Output the [X, Y] coordinate of the center of the cell containing the given text.  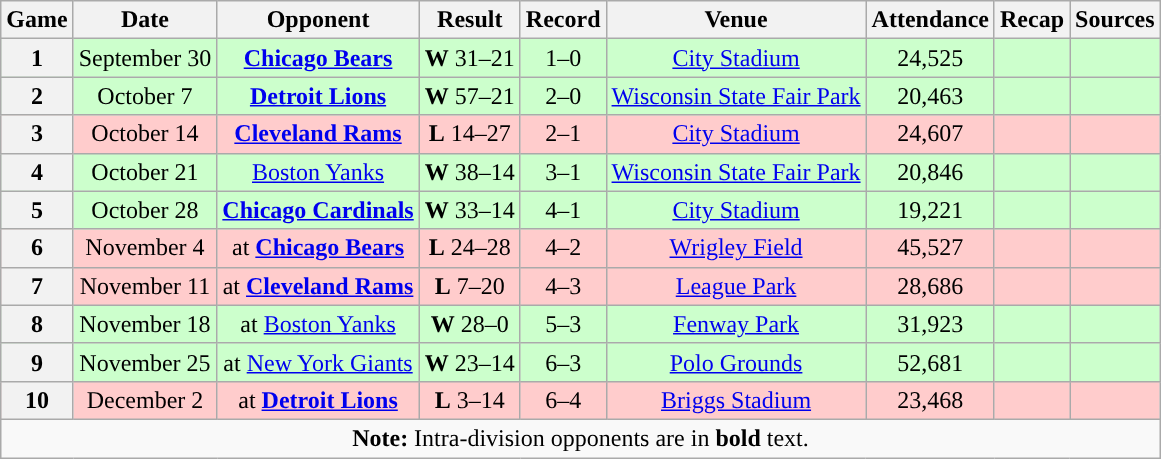
1 [37, 58]
Attendance [930, 20]
3 [37, 134]
9 [37, 362]
45,527 [930, 248]
Opponent [318, 20]
W 31–21 [470, 58]
W 28–0 [470, 324]
Wrigley Field [736, 248]
2–0 [563, 96]
L 7–20 [470, 286]
6–4 [563, 400]
W 23–14 [470, 362]
6–3 [563, 362]
at Cleveland Rams [318, 286]
7 [37, 286]
4–2 [563, 248]
20,846 [930, 172]
8 [37, 324]
Note: Intra-division opponents are in bold text. [580, 438]
at Boston Yanks [318, 324]
Chicago Bears [318, 58]
September 30 [145, 58]
at Detroit Lions [318, 400]
December 2 [145, 400]
28,686 [930, 286]
10 [37, 400]
October 21 [145, 172]
4–1 [563, 210]
at New York Giants [318, 362]
Record [563, 20]
3–1 [563, 172]
October 28 [145, 210]
November 4 [145, 248]
Recap [1032, 20]
W 33–14 [470, 210]
19,221 [930, 210]
4–3 [563, 286]
Game [37, 20]
October 7 [145, 96]
Polo Grounds [736, 362]
L 24–28 [470, 248]
20,463 [930, 96]
Venue [736, 20]
24,525 [930, 58]
Result [470, 20]
4 [37, 172]
November 11 [145, 286]
Cleveland Rams [318, 134]
5–3 [563, 324]
Briggs Stadium [736, 400]
at Chicago Bears [318, 248]
Detroit Lions [318, 96]
1–0 [563, 58]
November 25 [145, 362]
6 [37, 248]
2–1 [563, 134]
Date [145, 20]
November 18 [145, 324]
W 38–14 [470, 172]
October 14 [145, 134]
L 14–27 [470, 134]
Fenway Park [736, 324]
League Park [736, 286]
31,923 [930, 324]
W 57–21 [470, 96]
2 [37, 96]
Boston Yanks [318, 172]
5 [37, 210]
52,681 [930, 362]
Chicago Cardinals [318, 210]
23,468 [930, 400]
24,607 [930, 134]
Sources [1116, 20]
L 3–14 [470, 400]
